Locate the cell with the specified text and output its (x, y) center coordinate. 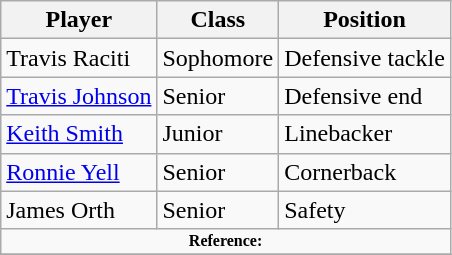
Class (218, 20)
Player (79, 20)
Defensive end (365, 96)
James Orth (79, 210)
Travis Johnson (79, 96)
Cornerback (365, 172)
Position (365, 20)
Reference: (226, 241)
Sophomore (218, 58)
Travis Raciti (79, 58)
Linebacker (365, 134)
Keith Smith (79, 134)
Defensive tackle (365, 58)
Safety (365, 210)
Junior (218, 134)
Ronnie Yell (79, 172)
